Scan for the cell matching the given text and deliver its [x, y] coordinate at center. 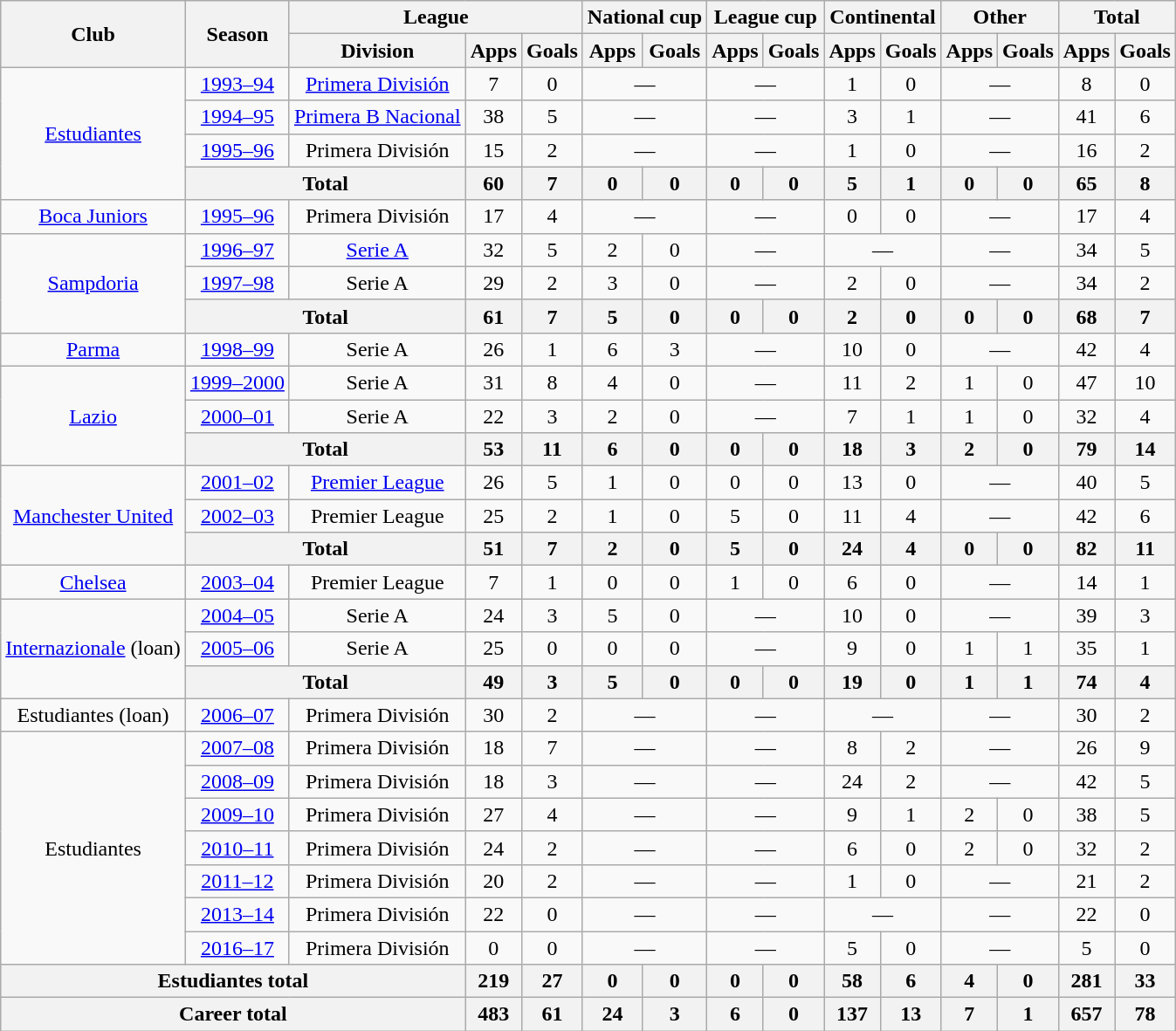
281 [1086, 981]
1994–95 [237, 117]
40 [1086, 483]
483 [493, 1014]
21 [1086, 881]
2010–11 [237, 848]
Lazio [93, 416]
2003–04 [237, 582]
82 [1086, 549]
1997–98 [237, 283]
Other [1000, 17]
35 [1086, 649]
Estudiantes (loan) [93, 715]
53 [493, 450]
Sampdoria [93, 283]
League cup [766, 17]
79 [1086, 450]
Estudiantes total [233, 981]
Division [377, 51]
33 [1145, 981]
68 [1086, 316]
2008–09 [237, 781]
74 [1086, 682]
2011–12 [237, 881]
15 [493, 150]
Boca Juniors [93, 217]
2007–08 [237, 748]
2009–10 [237, 814]
Primera B Nacional [377, 117]
1996–97 [237, 250]
Club [93, 34]
Chelsea [93, 582]
19 [852, 682]
2013–14 [237, 914]
Parma [93, 349]
49 [493, 682]
Career total [233, 1014]
2000–01 [237, 416]
2016–17 [237, 947]
51 [493, 549]
2004–05 [237, 615]
60 [493, 183]
29 [493, 283]
16 [1086, 150]
1999–2000 [237, 382]
Continental [883, 17]
137 [852, 1014]
2001–02 [237, 483]
219 [493, 981]
1993–94 [237, 84]
78 [1145, 1014]
58 [852, 981]
41 [1086, 117]
Season [237, 34]
31 [493, 382]
47 [1086, 382]
1998–99 [237, 349]
2002–03 [237, 516]
National cup [644, 17]
2006–07 [237, 715]
20 [493, 881]
2005–06 [237, 649]
39 [1086, 615]
Internazionale (loan) [93, 649]
League [436, 17]
657 [1086, 1014]
65 [1086, 183]
Manchester United [93, 516]
